Capture the cell that displays the provided text and extract its [X, Y] central coordinate. 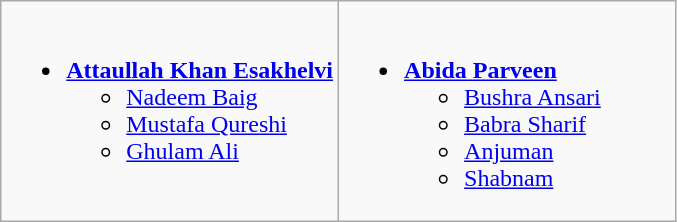
Abida ParveenBushra AnsariBabra SharifAnjumanShabnam [508, 112]
Attaullah Khan EsakhelviNadeem BaigMustafa QureshiGhulam Ali [170, 112]
